Determine the (X, Y) coordinate at the center of the cell enclosing the given text.  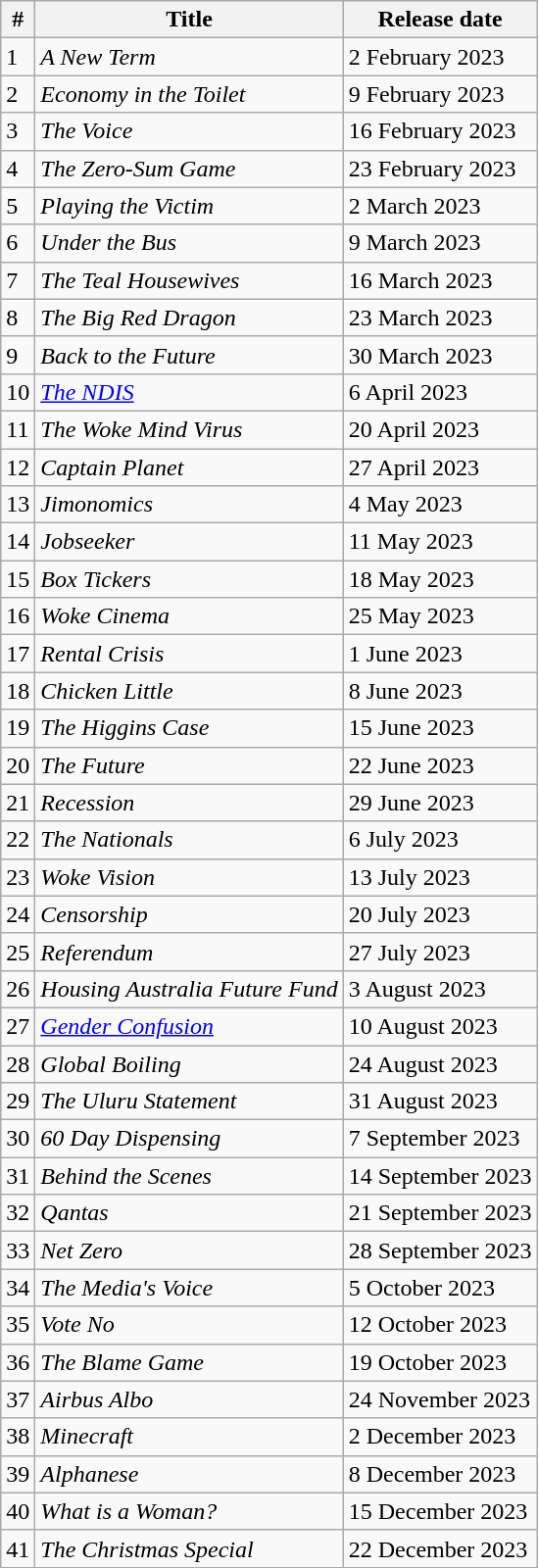
15 (18, 579)
2 (18, 94)
24 November 2023 (440, 1399)
35 (18, 1325)
16 March 2023 (440, 280)
24 (18, 914)
The Blame Game (189, 1362)
Gender Confusion (189, 1026)
5 (18, 206)
The Future (189, 765)
39 (18, 1474)
31 August 2023 (440, 1102)
Under the Bus (189, 243)
Qantas (189, 1213)
The Uluru Statement (189, 1102)
Rental Crisis (189, 654)
26 (18, 989)
Captain Planet (189, 467)
27 April 2023 (440, 467)
Net Zero (189, 1250)
A New Term (189, 57)
16 (18, 616)
9 February 2023 (440, 94)
Woke Cinema (189, 616)
Chicken Little (189, 691)
6 July 2023 (440, 840)
2 December 2023 (440, 1437)
3 August 2023 (440, 989)
33 (18, 1250)
13 July 2023 (440, 877)
Playing the Victim (189, 206)
Censorship (189, 914)
31 (18, 1176)
The Big Red Dragon (189, 318)
The Higgins Case (189, 728)
22 December 2023 (440, 1548)
30 March 2023 (440, 355)
19 October 2023 (440, 1362)
17 (18, 654)
The Woke Mind Virus (189, 429)
The NDIS (189, 392)
6 April 2023 (440, 392)
What is a Woman? (189, 1511)
20 (18, 765)
25 May 2023 (440, 616)
20 April 2023 (440, 429)
23 March 2023 (440, 318)
30 (18, 1139)
The Zero-Sum Game (189, 169)
6 (18, 243)
Alphanese (189, 1474)
9 (18, 355)
Economy in the Toilet (189, 94)
15 December 2023 (440, 1511)
4 (18, 169)
Woke Vision (189, 877)
Title (189, 20)
13 (18, 505)
1 June 2023 (440, 654)
# (18, 20)
8 (18, 318)
40 (18, 1511)
The Nationals (189, 840)
12 (18, 467)
The Media's Voice (189, 1288)
60 Day Dispensing (189, 1139)
23 (18, 877)
21 September 2023 (440, 1213)
14 (18, 542)
27 (18, 1026)
Jimonomics (189, 505)
Recession (189, 803)
24 August 2023 (440, 1063)
28 September 2023 (440, 1250)
Back to the Future (189, 355)
18 May 2023 (440, 579)
Housing Australia Future Fund (189, 989)
28 (18, 1063)
Release date (440, 20)
34 (18, 1288)
Airbus Albo (189, 1399)
25 (18, 952)
The Christmas Special (189, 1548)
16 February 2023 (440, 131)
Vote No (189, 1325)
Behind the Scenes (189, 1176)
5 October 2023 (440, 1288)
2 February 2023 (440, 57)
29 June 2023 (440, 803)
Jobseeker (189, 542)
36 (18, 1362)
21 (18, 803)
4 May 2023 (440, 505)
32 (18, 1213)
22 June 2023 (440, 765)
20 July 2023 (440, 914)
18 (18, 691)
2 March 2023 (440, 206)
38 (18, 1437)
10 (18, 392)
14 September 2023 (440, 1176)
12 October 2023 (440, 1325)
The Voice (189, 131)
8 December 2023 (440, 1474)
Minecraft (189, 1437)
22 (18, 840)
The Teal Housewives (189, 280)
11 May 2023 (440, 542)
41 (18, 1548)
Box Tickers (189, 579)
7 September 2023 (440, 1139)
37 (18, 1399)
9 March 2023 (440, 243)
Referendum (189, 952)
11 (18, 429)
1 (18, 57)
23 February 2023 (440, 169)
8 June 2023 (440, 691)
7 (18, 280)
3 (18, 131)
19 (18, 728)
27 July 2023 (440, 952)
15 June 2023 (440, 728)
10 August 2023 (440, 1026)
Global Boiling (189, 1063)
29 (18, 1102)
